From the cell containing the given text, extract its center point as [X, Y] coordinate. 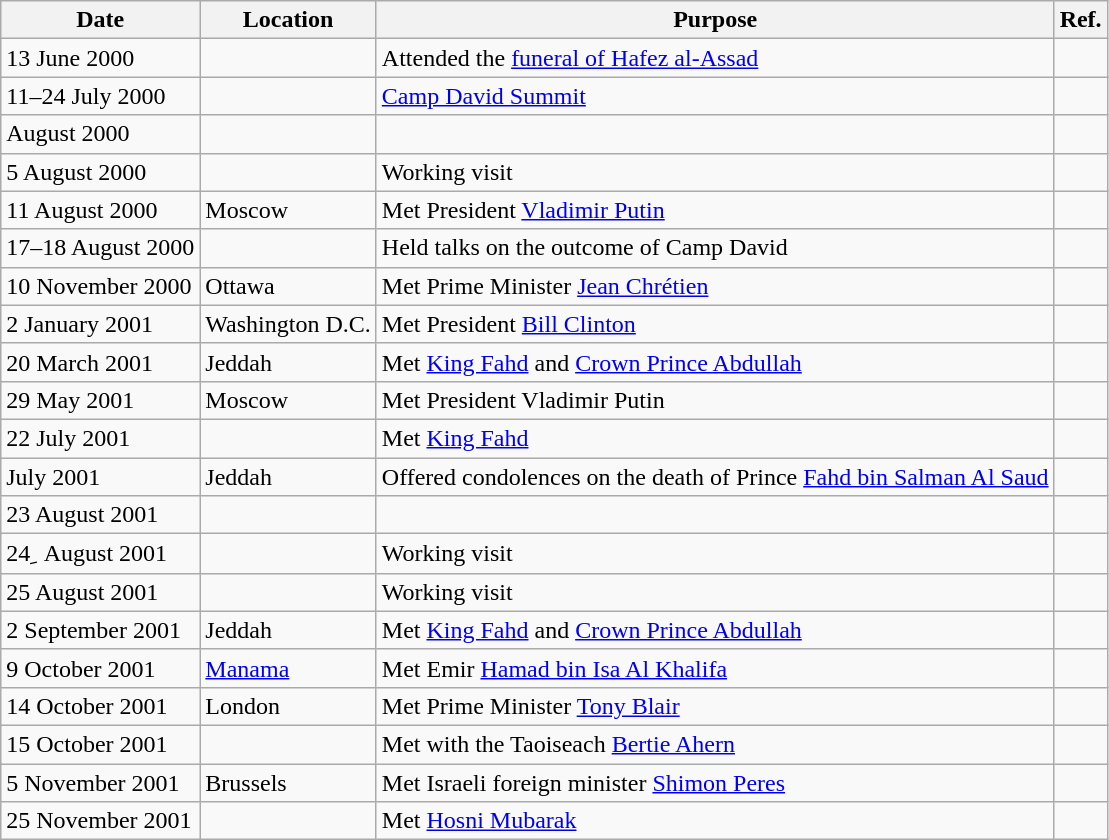
23 August 2001 [100, 515]
Purpose [715, 20]
Met Israeli foreign minister Shimon Peres [715, 783]
20 March 2001 [100, 362]
Date [100, 20]
Brussels [288, 783]
15 October 2001 [100, 744]
Location [288, 20]
Offered condolences on the death of Prince Fahd bin Salman Al Saud [715, 477]
Washington D.C. [288, 324]
Met Hosni Mubarak [715, 821]
August 2000 [100, 134]
Held talks on the outcome of Camp David [715, 248]
Met King Fahd [715, 438]
Met Prime Minister Jean Chrétien [715, 286]
2 September 2001 [100, 630]
Attended the funeral of Hafez al-Assad [715, 58]
17–18 August 2000 [100, 248]
Camp David Summit [715, 96]
5 August 2000 [100, 172]
Manama [288, 668]
25 August 2001 [100, 592]
Met Prime Minister Tony Blair [715, 706]
9 October 2001 [100, 668]
5 November 2001 [100, 783]
29 May 2001 [100, 400]
10 November 2000 [100, 286]
Ottawa [288, 286]
11 August 2000 [100, 210]
Met President Bill Clinton [715, 324]
24 ِ August 2001 [100, 554]
July 2001 [100, 477]
Met with the Taoiseach Bertie Ahern [715, 744]
London [288, 706]
14 October 2001 [100, 706]
2 January 2001 [100, 324]
25 November 2001 [100, 821]
11–24 July 2000 [100, 96]
Ref. [1080, 20]
13 June 2000 [100, 58]
22 July 2001 [100, 438]
Met Emir Hamad bin Isa Al Khalifa [715, 668]
